Extract the [x, y] coordinate from the center of the cell holding the provided text.  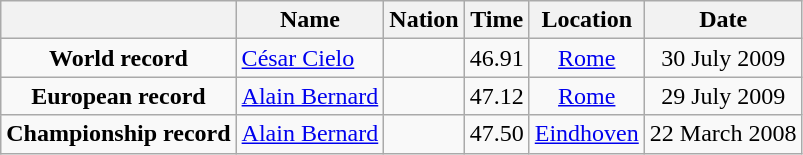
30 July 2009 [723, 58]
46.91 [496, 58]
Time [496, 20]
Eindhoven [586, 134]
Date [723, 20]
Championship record [118, 134]
Name [310, 20]
World record [118, 58]
47.12 [496, 96]
47.50 [496, 134]
Nation [424, 20]
22 March 2008 [723, 134]
César Cielo [310, 58]
Location [586, 20]
European record [118, 96]
29 July 2009 [723, 96]
